Capture the cell that displays the provided text and extract its [X, Y] central coordinate. 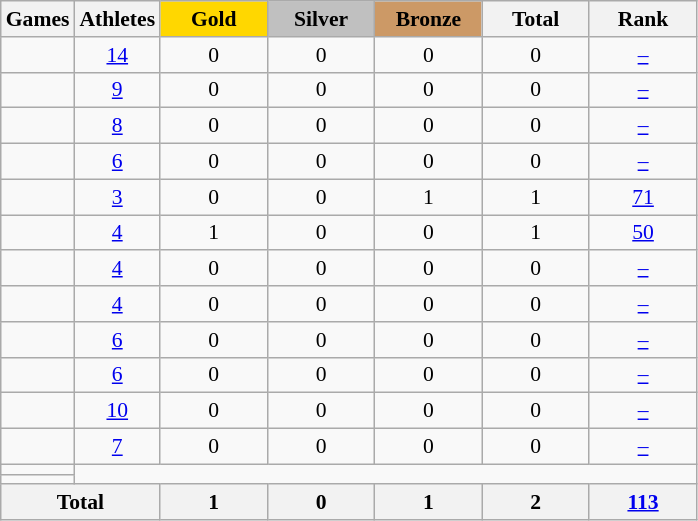
8 [117, 126]
9 [117, 90]
Rank [642, 19]
Gold [214, 19]
3 [117, 197]
113 [642, 503]
14 [117, 55]
7 [117, 447]
Bronze [428, 19]
Athletes [117, 19]
Silver [320, 19]
71 [642, 197]
10 [117, 411]
Games [38, 19]
2 [536, 503]
50 [642, 233]
